Detect which cell encompasses the target text, then output its (x, y) center coordinate. 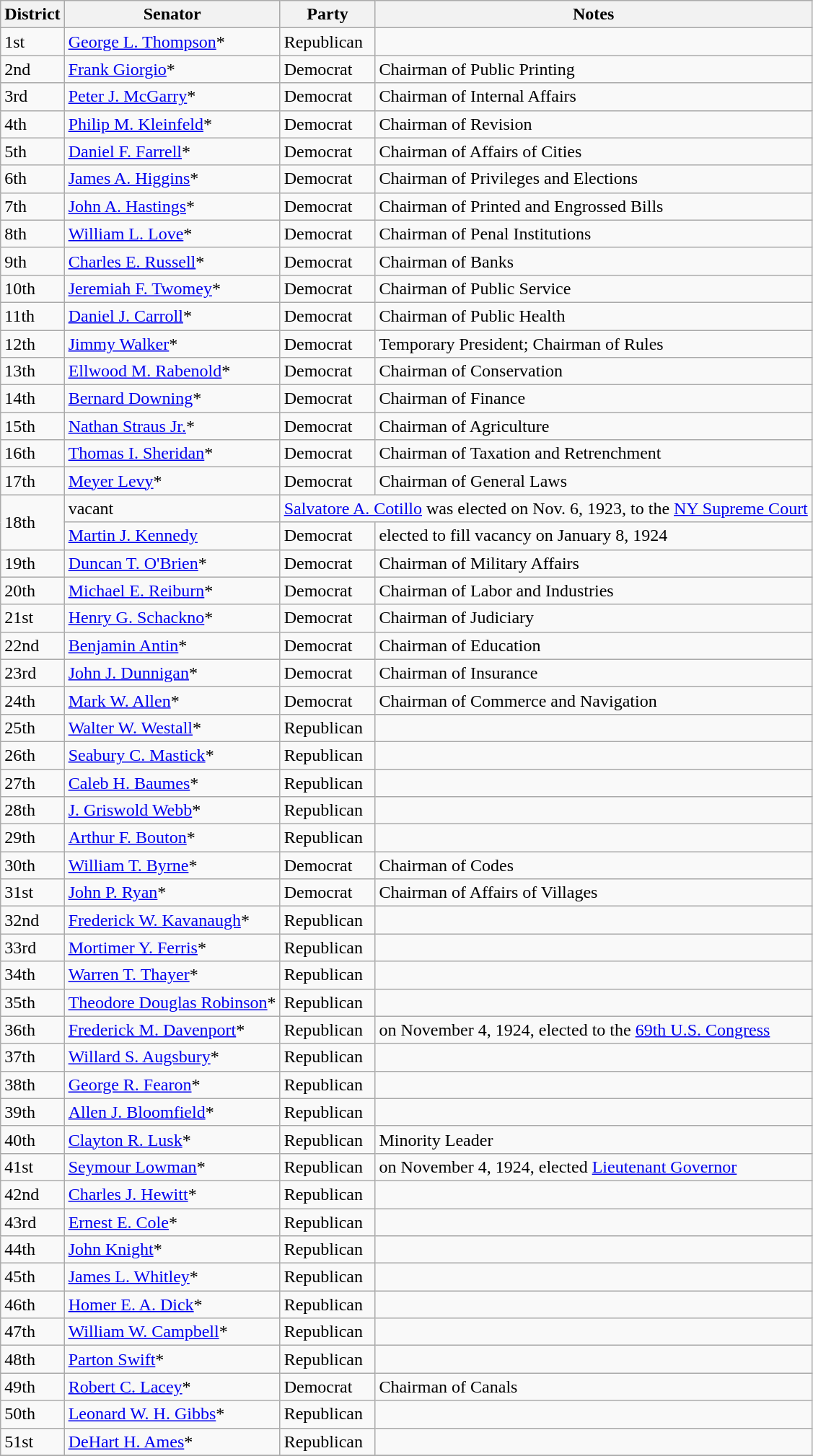
7th (32, 206)
Duncan T. O'Brien* (172, 563)
15th (32, 426)
32nd (32, 920)
on November 4, 1924, elected Lieutenant Governor (593, 1167)
Mortimer Y. Ferris* (172, 948)
vacant (172, 508)
Chairman of Affairs of Cities (593, 151)
Bernard Downing* (172, 399)
Party (328, 14)
Caleb H. Baumes* (172, 782)
25th (32, 728)
elected to fill vacancy on January 8, 1924 (593, 536)
Willard S. Augsbury* (172, 1057)
39th (32, 1112)
J. Griswold Webb* (172, 811)
John J. Dunnigan* (172, 673)
Chairman of Banks (593, 261)
Meyer Levy* (172, 481)
Philip M. Kleinfeld* (172, 124)
48th (32, 1359)
6th (32, 179)
Henry G. Schackno* (172, 618)
31st (32, 893)
William T. Byrne* (172, 865)
Chairman of Taxation and Retrenchment (593, 454)
Frank Giorgio* (172, 69)
Chairman of Codes (593, 865)
40th (32, 1139)
14th (32, 399)
9th (32, 261)
on November 4, 1924, elected to the 69th U.S. Congress (593, 1030)
Michael E. Reiburn* (172, 591)
Frederick M. Davenport* (172, 1030)
17th (32, 481)
24th (32, 700)
51st (32, 1442)
Chairman of Privileges and Elections (593, 179)
Arthur F. Bouton* (172, 838)
Charles J. Hewitt* (172, 1194)
33rd (32, 948)
3rd (32, 97)
2nd (32, 69)
28th (32, 811)
45th (32, 1277)
4th (32, 124)
Seabury C. Mastick* (172, 755)
34th (32, 975)
Peter J. McGarry* (172, 97)
William L. Love* (172, 234)
Mark W. Allen* (172, 700)
10th (32, 288)
22nd (32, 645)
Chairman of General Laws (593, 481)
Nathan Straus Jr.* (172, 426)
Chairman of Penal Institutions (593, 234)
Homer E. A. Dick* (172, 1305)
Seymour Lowman* (172, 1167)
DeHart H. Ames* (172, 1442)
Chairman of Finance (593, 399)
Ellwood M. Rabenold* (172, 371)
Notes (593, 14)
1st (32, 42)
Chairman of Canals (593, 1387)
District (32, 14)
George L. Thompson* (172, 42)
38th (32, 1085)
George R. Fearon* (172, 1085)
Thomas I. Sheridan* (172, 454)
Jimmy Walker* (172, 344)
Chairman of Public Service (593, 288)
Temporary President; Chairman of Rules (593, 344)
Walter W. Westall* (172, 728)
Parton Swift* (172, 1359)
Chairman of Internal Affairs (593, 97)
36th (32, 1030)
Chairman of Public Health (593, 316)
Salvatore A. Cotillo was elected on Nov. 6, 1923, to the NY Supreme Court (545, 508)
Chairman of Military Affairs (593, 563)
Frederick W. Kavanaugh* (172, 920)
John A. Hastings* (172, 206)
18th (32, 522)
James L. Whitley* (172, 1277)
21st (32, 618)
Chairman of Judiciary (593, 618)
Benjamin Antin* (172, 645)
Daniel F. Farrell* (172, 151)
12th (32, 344)
Leonard W. H. Gibbs* (172, 1414)
8th (32, 234)
47th (32, 1332)
29th (32, 838)
46th (32, 1305)
44th (32, 1250)
50th (32, 1414)
Chairman of Insurance (593, 673)
Chairman of Commerce and Navigation (593, 700)
Chairman of Conservation (593, 371)
Robert C. Lacey* (172, 1387)
Allen J. Bloomfield* (172, 1112)
19th (32, 563)
Theodore Douglas Robinson* (172, 1002)
Daniel J. Carroll* (172, 316)
27th (32, 782)
William W. Campbell* (172, 1332)
5th (32, 151)
Minority Leader (593, 1139)
49th (32, 1387)
Chairman of Public Printing (593, 69)
Chairman of Revision (593, 124)
16th (32, 454)
John P. Ryan* (172, 893)
Chairman of Labor and Industries (593, 591)
Charles E. Russell* (172, 261)
43rd (32, 1222)
Clayton R. Lusk* (172, 1139)
Martin J. Kennedy (172, 536)
John Knight* (172, 1250)
Chairman of Agriculture (593, 426)
42nd (32, 1194)
30th (32, 865)
11th (32, 316)
23rd (32, 673)
37th (32, 1057)
41st (32, 1167)
Chairman of Education (593, 645)
35th (32, 1002)
Chairman of Printed and Engrossed Bills (593, 206)
Chairman of Affairs of Villages (593, 893)
Jeremiah F. Twomey* (172, 288)
20th (32, 591)
13th (32, 371)
James A. Higgins* (172, 179)
26th (32, 755)
Ernest E. Cole* (172, 1222)
Senator (172, 14)
Warren T. Thayer* (172, 975)
